Identify which cell holds the provided text, then report its [X, Y] central coordinate. 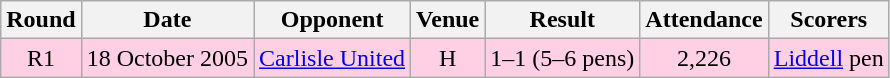
Carlisle United [332, 58]
Result [562, 20]
Opponent [332, 20]
Attendance [704, 20]
Round [41, 20]
18 October 2005 [167, 58]
Venue [448, 20]
H [448, 58]
R1 [41, 58]
Scorers [828, 20]
2,226 [704, 58]
Date [167, 20]
1–1 (5–6 pens) [562, 58]
Liddell pen [828, 58]
